Capture the cell that displays the provided text and extract its [X, Y] central coordinate. 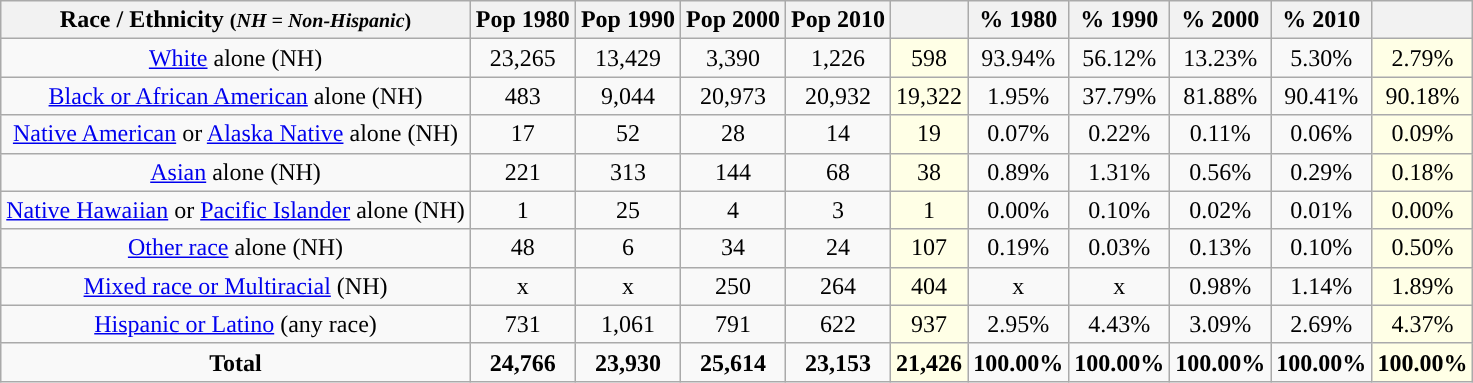
Native American or Alaska Native alone (NH) [236, 134]
24,766 [522, 362]
0.02% [1220, 210]
% 1990 [1120, 20]
0.50% [1422, 248]
23,153 [838, 362]
2.95% [1018, 324]
1,226 [838, 58]
4.37% [1422, 324]
19 [930, 134]
Asian alone (NH) [236, 172]
24 [838, 248]
25,614 [732, 362]
2.69% [1322, 324]
56.12% [1120, 58]
622 [838, 324]
Pop 1990 [628, 20]
52 [628, 134]
14 [838, 134]
19,322 [930, 96]
White alone (NH) [236, 58]
264 [838, 286]
Black or African American alone (NH) [236, 96]
250 [732, 286]
20,973 [732, 96]
23,265 [522, 58]
21,426 [930, 362]
13.23% [1220, 58]
791 [732, 324]
3.09% [1220, 324]
90.41% [1322, 96]
4.43% [1120, 324]
81.88% [1220, 96]
Pop 2000 [732, 20]
Pop 2010 [838, 20]
% 1980 [1018, 20]
93.94% [1018, 58]
731 [522, 324]
Mixed race or Multiracial (NH) [236, 286]
0.89% [1018, 172]
38 [930, 172]
0.98% [1220, 286]
0.22% [1120, 134]
0.09% [1422, 134]
1.89% [1422, 286]
1.31% [1120, 172]
Native Hawaiian or Pacific Islander alone (NH) [236, 210]
0.29% [1322, 172]
5.30% [1322, 58]
90.18% [1422, 96]
3 [838, 210]
313 [628, 172]
1.95% [1018, 96]
483 [522, 96]
34 [732, 248]
0.19% [1018, 248]
937 [930, 324]
0.07% [1018, 134]
0.13% [1220, 248]
28 [732, 134]
37.79% [1120, 96]
4 [732, 210]
144 [732, 172]
Pop 1980 [522, 20]
6 [628, 248]
221 [522, 172]
0.03% [1120, 248]
404 [930, 286]
3,390 [732, 58]
13,429 [628, 58]
% 2000 [1220, 20]
0.11% [1220, 134]
25 [628, 210]
107 [930, 248]
17 [522, 134]
0.01% [1322, 210]
598 [930, 58]
Other race alone (NH) [236, 248]
1.14% [1322, 286]
0.18% [1422, 172]
48 [522, 248]
0.56% [1220, 172]
9,044 [628, 96]
2.79% [1422, 58]
23,930 [628, 362]
0.06% [1322, 134]
20,932 [838, 96]
Race / Ethnicity (NH = Non-Hispanic) [236, 20]
Hispanic or Latino (any race) [236, 324]
1,061 [628, 324]
Total [236, 362]
68 [838, 172]
% 2010 [1322, 20]
